Search for the cell housing the specified text and yield its [X, Y] center coordinate. 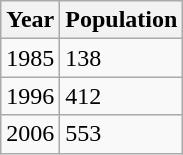
2006 [30, 134]
Year [30, 20]
553 [122, 134]
Population [122, 20]
138 [122, 58]
1985 [30, 58]
412 [122, 96]
1996 [30, 96]
